Scan for the cell matching the given text and deliver its (X, Y) coordinate at center. 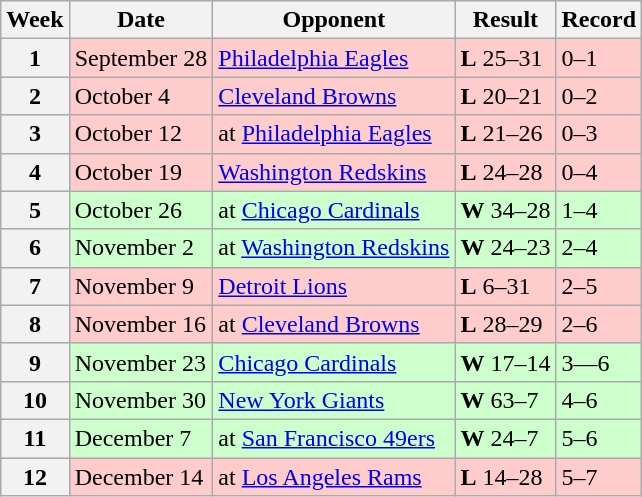
6 (35, 248)
October 4 (141, 96)
November 23 (141, 362)
2–4 (599, 248)
L 25–31 (506, 58)
L 20–21 (506, 96)
4 (35, 172)
November 16 (141, 324)
1 (35, 58)
7 (35, 286)
at Philadelphia Eagles (334, 134)
at Los Angeles Rams (334, 477)
September 28 (141, 58)
at Cleveland Browns (334, 324)
December 7 (141, 438)
5–7 (599, 477)
at San Francisco 49ers (334, 438)
L 6–31 (506, 286)
2–5 (599, 286)
5–6 (599, 438)
L 28–29 (506, 324)
Cleveland Browns (334, 96)
5 (35, 210)
2 (35, 96)
December 14 (141, 477)
W 24–23 (506, 248)
at Washington Redskins (334, 248)
L 21–26 (506, 134)
November 9 (141, 286)
at Chicago Cardinals (334, 210)
W 34–28 (506, 210)
Detroit Lions (334, 286)
12 (35, 477)
W 63–7 (506, 400)
Chicago Cardinals (334, 362)
Washington Redskins (334, 172)
9 (35, 362)
November 2 (141, 248)
Record (599, 20)
2–6 (599, 324)
October 19 (141, 172)
0–2 (599, 96)
October 26 (141, 210)
Philadelphia Eagles (334, 58)
New York Giants (334, 400)
1–4 (599, 210)
W 17–14 (506, 362)
0–1 (599, 58)
L 24–28 (506, 172)
Opponent (334, 20)
3—6 (599, 362)
10 (35, 400)
4–6 (599, 400)
11 (35, 438)
Result (506, 20)
3 (35, 134)
October 12 (141, 134)
8 (35, 324)
Date (141, 20)
0–4 (599, 172)
W 24–7 (506, 438)
November 30 (141, 400)
0–3 (599, 134)
L 14–28 (506, 477)
Week (35, 20)
